Return (X, Y) of the center of cell containing provided text 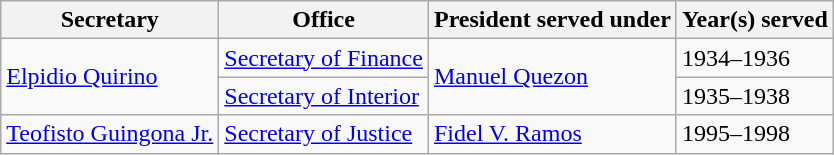
Year(s) served (754, 20)
Secretary of Interior (324, 96)
1995–1998 (754, 134)
Teofisto Guingona Jr. (110, 134)
1935–1938 (754, 96)
President served under (552, 20)
1934–1936 (754, 58)
Fidel V. Ramos (552, 134)
Manuel Quezon (552, 77)
Elpidio Quirino (110, 77)
Secretary of Finance (324, 58)
Secretary (110, 20)
Office (324, 20)
Secretary of Justice (324, 134)
